Detect which cell encompasses the target text, then output its (X, Y) center coordinate. 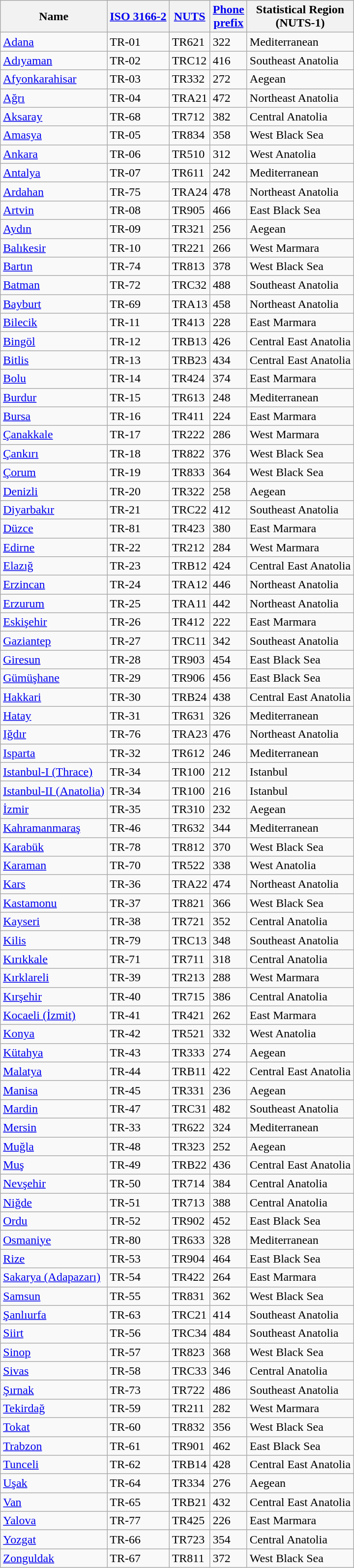
TR-52 (138, 1221)
486 (228, 1389)
TR-17 (138, 435)
TR821 (190, 903)
Eskişehir (54, 622)
TR-67 (138, 1558)
Artvin (54, 210)
TR-41 (138, 1015)
TR831 (190, 1296)
326 (228, 716)
TR622 (190, 1127)
Aydın (54, 229)
TRC21 (190, 1315)
TR424 (190, 379)
TR611 (190, 173)
Kahramanmaraş (54, 828)
TR-51 (138, 1203)
318 (228, 959)
Konya (54, 1034)
ISO 3166-2 (138, 17)
Kastamonu (54, 903)
TR413 (190, 323)
474 (228, 884)
TR-65 (138, 1502)
362 (228, 1296)
TR612 (190, 753)
TR-08 (138, 210)
216 (228, 790)
TR212 (190, 547)
TR632 (190, 828)
TR323 (190, 1146)
276 (228, 1483)
266 (228, 247)
426 (228, 341)
TR-53 (138, 1259)
Trabzon (54, 1446)
TR221 (190, 247)
TRC22 (190, 510)
364 (228, 472)
TR-36 (138, 884)
TR-70 (138, 866)
Kırklareli (54, 978)
274 (228, 1053)
Kırıkkale (54, 959)
TRA13 (190, 304)
Balıkesir (54, 247)
386 (228, 996)
TR-76 (138, 734)
TR723 (190, 1539)
TR-48 (138, 1146)
414 (228, 1315)
TR903 (190, 660)
TR-74 (138, 267)
TR322 (190, 491)
TR-22 (138, 547)
TR901 (190, 1446)
TR902 (190, 1221)
442 (228, 603)
Hakkari (54, 697)
TR-78 (138, 846)
356 (228, 1427)
TR633 (190, 1240)
TR906 (190, 678)
TR-60 (138, 1427)
TR-42 (138, 1034)
TR-49 (138, 1165)
TR-43 (138, 1053)
TR211 (190, 1408)
TR334 (190, 1483)
Istanbul-II (Anatolia) (54, 790)
TR-54 (138, 1277)
TR-19 (138, 472)
TR-26 (138, 622)
TR811 (190, 1558)
370 (228, 846)
TR-77 (138, 1521)
258 (228, 491)
TR-81 (138, 528)
TR-66 (138, 1539)
Kayseri (54, 922)
TR-50 (138, 1184)
346 (228, 1371)
TR-24 (138, 585)
324 (228, 1127)
TR-68 (138, 117)
252 (228, 1146)
TR-59 (138, 1408)
Muğla (54, 1146)
Yalova (54, 1521)
TR-46 (138, 828)
Manisa (54, 1090)
TRB14 (190, 1465)
TR904 (190, 1259)
224 (228, 416)
TR423 (190, 528)
Name (54, 17)
482 (228, 1109)
TR510 (190, 154)
Düzce (54, 528)
Şırnak (54, 1389)
478 (228, 191)
TR722 (190, 1389)
Ankara (54, 154)
332 (228, 1034)
Bolu (54, 379)
TR-29 (138, 678)
338 (228, 866)
Ordu (54, 1221)
TR-13 (138, 360)
Kocaeli (İzmit) (54, 1015)
Yozgat (54, 1539)
476 (228, 734)
TR833 (190, 472)
TR-62 (138, 1465)
TR310 (190, 809)
Çankırı (54, 453)
Muş (54, 1165)
388 (228, 1203)
TR-38 (138, 922)
428 (228, 1465)
TR-30 (138, 697)
TR715 (190, 996)
TR-31 (138, 716)
Mersin (54, 1127)
242 (228, 173)
Erzincan (54, 585)
TR-72 (138, 285)
TR-71 (138, 959)
TR-39 (138, 978)
286 (228, 435)
Zonguldak (54, 1558)
Karabük (54, 846)
284 (228, 547)
Siirt (54, 1333)
348 (228, 940)
TR-23 (138, 566)
352 (228, 922)
Antalya (54, 173)
Bayburt (54, 304)
456 (228, 678)
TRC13 (190, 940)
412 (228, 510)
TR-10 (138, 247)
438 (228, 697)
TR621 (190, 42)
Rize (54, 1259)
TRB11 (190, 1071)
Statistical Region(NUTS-1) (300, 17)
236 (228, 1090)
Bingöl (54, 341)
TRC12 (190, 60)
TRA24 (190, 191)
TR-63 (138, 1315)
382 (228, 117)
Hatay (54, 716)
TRB22 (190, 1165)
Gaziantep (54, 641)
TR714 (190, 1184)
TR-37 (138, 903)
Elazığ (54, 566)
Adıyaman (54, 60)
TR-61 (138, 1446)
TR-28 (138, 660)
Adana (54, 42)
TR-55 (138, 1296)
472 (228, 98)
374 (228, 379)
NUTS (190, 17)
378 (228, 267)
TR-15 (138, 397)
Çanakkale (54, 435)
TR-69 (138, 304)
TR-07 (138, 173)
366 (228, 903)
TR-44 (138, 1071)
Isparta (54, 753)
TR-03 (138, 79)
TR-27 (138, 641)
TR-35 (138, 809)
272 (228, 79)
466 (228, 210)
Ağrı (54, 98)
436 (228, 1165)
380 (228, 528)
212 (228, 772)
TR905 (190, 210)
Burdur (54, 397)
Phoneprefix (228, 17)
Şanlıurfa (54, 1315)
372 (228, 1558)
TR421 (190, 1015)
TR521 (190, 1034)
Kars (54, 884)
Malatya (54, 1071)
Edirne (54, 547)
TR-58 (138, 1371)
TR-73 (138, 1389)
342 (228, 641)
322 (228, 42)
262 (228, 1015)
226 (228, 1521)
422 (228, 1071)
Osmaniye (54, 1240)
454 (228, 660)
232 (228, 809)
Ardahan (54, 191)
TR411 (190, 416)
Sivas (54, 1371)
Aksaray (54, 117)
462 (228, 1446)
Tokat (54, 1427)
TR522 (190, 866)
TRB21 (190, 1502)
TR213 (190, 978)
TRA22 (190, 884)
TR832 (190, 1427)
Bartın (54, 267)
Samsun (54, 1296)
TRA23 (190, 734)
TR813 (190, 267)
Giresun (54, 660)
Nevşehir (54, 1184)
TR-79 (138, 940)
432 (228, 1502)
TR712 (190, 117)
TRC31 (190, 1109)
TR-05 (138, 135)
Erzurum (54, 603)
256 (228, 229)
TR-20 (138, 491)
376 (228, 453)
488 (228, 285)
Bitlis (54, 360)
228 (228, 323)
TR-14 (138, 379)
TR-45 (138, 1090)
Sakarya (Adapazarı) (54, 1277)
TR-21 (138, 510)
Kırşehir (54, 996)
TR-40 (138, 996)
TR-47 (138, 1109)
424 (228, 566)
TRC11 (190, 641)
TR-56 (138, 1333)
368 (228, 1352)
434 (228, 360)
TR333 (190, 1053)
TR711 (190, 959)
TRB12 (190, 566)
TRB23 (190, 360)
Istanbul-I (Thrace) (54, 772)
464 (228, 1259)
Tunceli (54, 1465)
TR613 (190, 397)
312 (228, 154)
TR-04 (138, 98)
TRA11 (190, 603)
TR332 (190, 79)
446 (228, 585)
354 (228, 1539)
328 (228, 1240)
TRC33 (190, 1371)
282 (228, 1408)
484 (228, 1333)
TR721 (190, 922)
TRC32 (190, 285)
TR-18 (138, 453)
452 (228, 1221)
TR-16 (138, 416)
264 (228, 1277)
TR823 (190, 1352)
TR-80 (138, 1240)
TRA21 (190, 98)
TRC34 (190, 1333)
416 (228, 60)
358 (228, 135)
TR425 (190, 1521)
Denizli (54, 491)
Mardin (54, 1109)
TR412 (190, 622)
TRA12 (190, 585)
Karaman (54, 866)
TR222 (190, 435)
248 (228, 397)
TR-06 (138, 154)
İzmir (54, 809)
344 (228, 828)
TR-32 (138, 753)
TR-57 (138, 1352)
288 (228, 978)
TR-33 (138, 1127)
TRB13 (190, 341)
Çorum (54, 472)
246 (228, 753)
TR-11 (138, 323)
TR331 (190, 1090)
Bursa (54, 416)
Kilis (54, 940)
TR-09 (138, 229)
TR713 (190, 1203)
384 (228, 1184)
TR631 (190, 716)
TR-01 (138, 42)
Uşak (54, 1483)
TR321 (190, 229)
458 (228, 304)
TR-64 (138, 1483)
TR-25 (138, 603)
Sinop (54, 1352)
Kütahya (54, 1053)
Iğdır (54, 734)
Gümüşhane (54, 678)
TR-12 (138, 341)
Tekirdağ (54, 1408)
TR422 (190, 1277)
Niğde (54, 1203)
Batman (54, 285)
Bilecik (54, 323)
TR834 (190, 135)
Diyarbakır (54, 510)
TR-75 (138, 191)
TR812 (190, 846)
TR822 (190, 453)
Van (54, 1502)
Amasya (54, 135)
TRB24 (190, 697)
222 (228, 622)
Afyonkarahisar (54, 79)
TR-02 (138, 60)
